Return (x, y) of the center of cell containing provided text 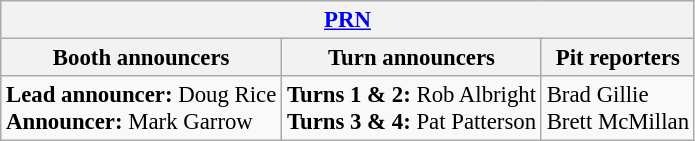
Pit reporters (618, 58)
Turns 1 & 2: Rob AlbrightTurns 3 & 4: Pat Patterson (412, 108)
Lead announcer: Doug RiceAnnouncer: Mark Garrow (142, 108)
Turn announcers (412, 58)
Booth announcers (142, 58)
PRN (348, 20)
Brad GillieBrett McMillan (618, 108)
